Capture the cell that displays the provided text and extract its (X, Y) central coordinate. 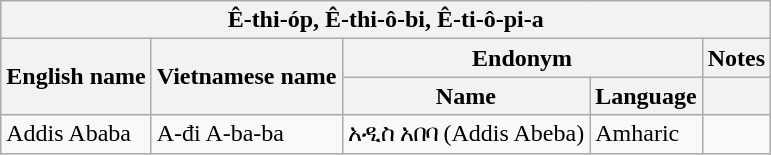
Vietnamese name (246, 77)
Ê-thi-óp, Ê-thi-ô-bi, Ê-ti-ô-pi-a (386, 20)
Notes (736, 58)
English name (76, 77)
A-đi A-ba-ba (246, 134)
Name (466, 96)
Language (646, 96)
Amharic (646, 134)
Endonym (522, 58)
አዲስ አበባ (Addis Abeba) (466, 134)
Addis Ababa (76, 134)
